Provide the [X, Y] coordinate of the cell's center where the given text is located.  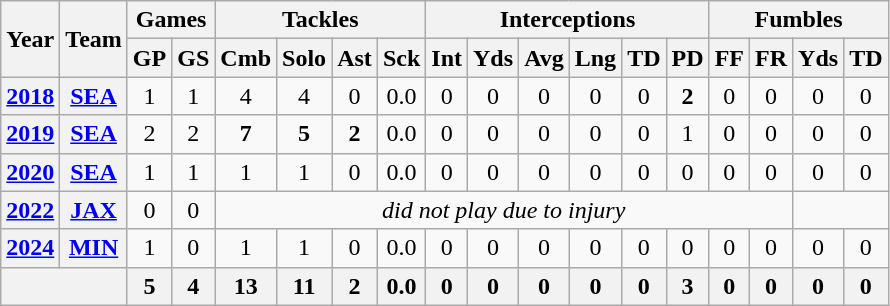
FF [729, 58]
7 [246, 134]
FR [772, 58]
2018 [30, 96]
MIN [94, 248]
Avg [544, 58]
GP [149, 58]
Sck [401, 58]
2024 [30, 248]
PD [688, 58]
2020 [30, 172]
JAX [94, 210]
Cmb [246, 58]
Year [30, 39]
11 [304, 286]
2022 [30, 210]
Int [447, 58]
Team [94, 39]
3 [688, 286]
2019 [30, 134]
Interceptions [568, 20]
Ast [355, 58]
Solo [304, 58]
Fumbles [798, 20]
Lng [595, 58]
13 [246, 286]
Tackles [320, 20]
GS [194, 58]
Games [170, 20]
did not play due to injury [504, 210]
